Return the (x, y) coordinate for the center point of the cell that contains the specified text.  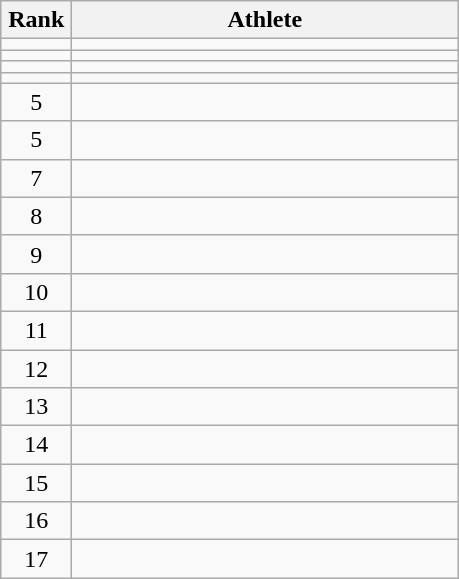
12 (36, 369)
Rank (36, 20)
11 (36, 330)
14 (36, 445)
15 (36, 483)
10 (36, 292)
8 (36, 216)
9 (36, 254)
13 (36, 407)
16 (36, 521)
7 (36, 178)
Athlete (265, 20)
17 (36, 559)
